Identify which cell holds the provided text, then report its [x, y] central coordinate. 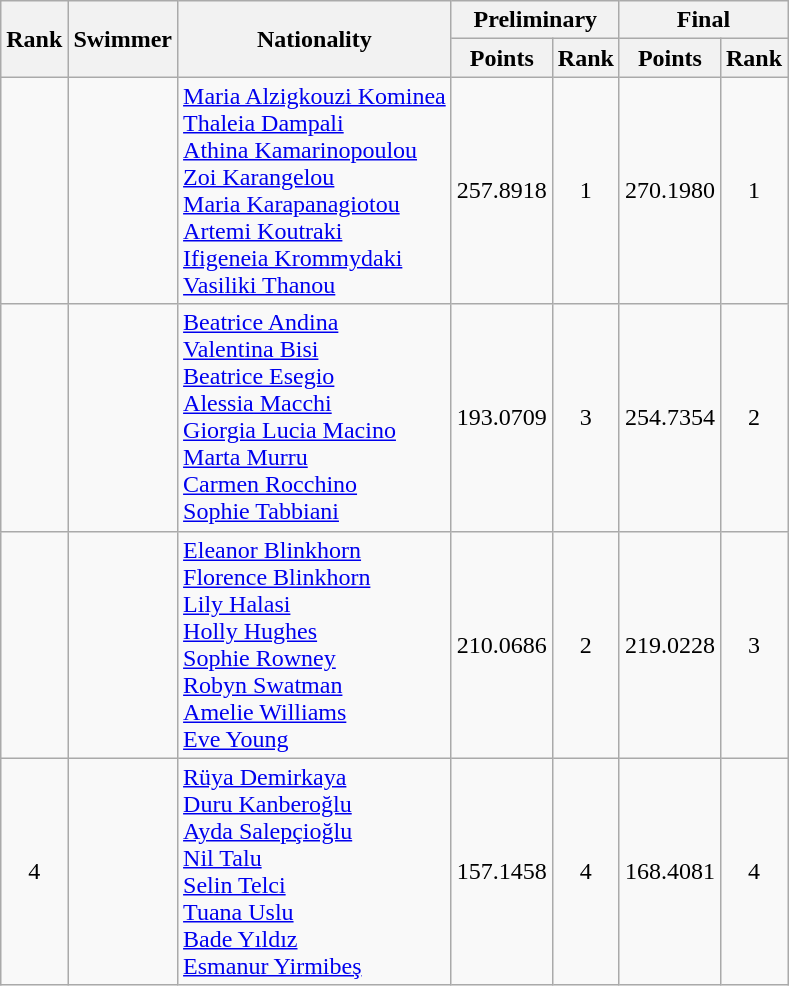
Beatrice AndinaValentina BisiBeatrice EsegioAlessia MacchiGiorgia Lucia MacinoMarta MurruCarmen RocchinoSophie Tabbiani [315, 418]
Swimmer [123, 39]
Final [703, 20]
Preliminary [535, 20]
Rüya DemirkayaDuru KanberoğluAyda SalepçioğluNil TaluSelin TelciTuana UsluBade YıldızEsmanur Yirmibeş [315, 872]
254.7354 [670, 418]
Eleanor BlinkhornFlorence BlinkhornLily HalasiHolly HughesSophie RowneyRobyn SwatmanAmelie WilliamsEve Young [315, 644]
257.8918 [502, 190]
Maria Alzigkouzi KomineaThaleia DampaliAthina KamarinopoulouZoi KarangelouMaria KarapanagiotouArtemi KoutrakiIfigeneia KrommydakiVasiliki Thanou [315, 190]
270.1980 [670, 190]
168.4081 [670, 872]
219.0228 [670, 644]
157.1458 [502, 872]
193.0709 [502, 418]
210.0686 [502, 644]
Nationality [315, 39]
